Locate the cell with the specified text and output its (X, Y) center coordinate. 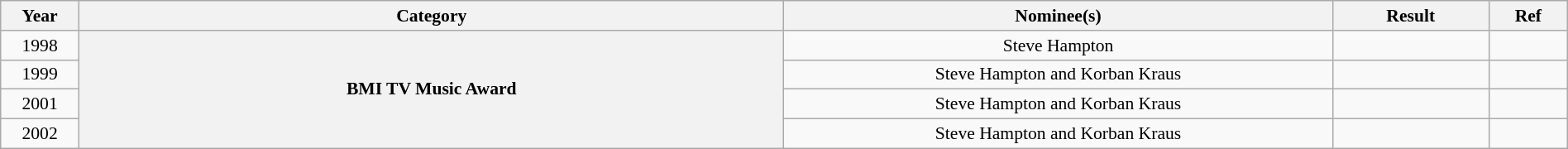
Steve Hampton (1059, 46)
BMI TV Music Award (432, 89)
2002 (40, 134)
Year (40, 16)
2001 (40, 104)
Ref (1528, 16)
Category (432, 16)
Nominee(s) (1059, 16)
Result (1411, 16)
1999 (40, 74)
1998 (40, 46)
